Return (X, Y) of the center of cell containing provided text 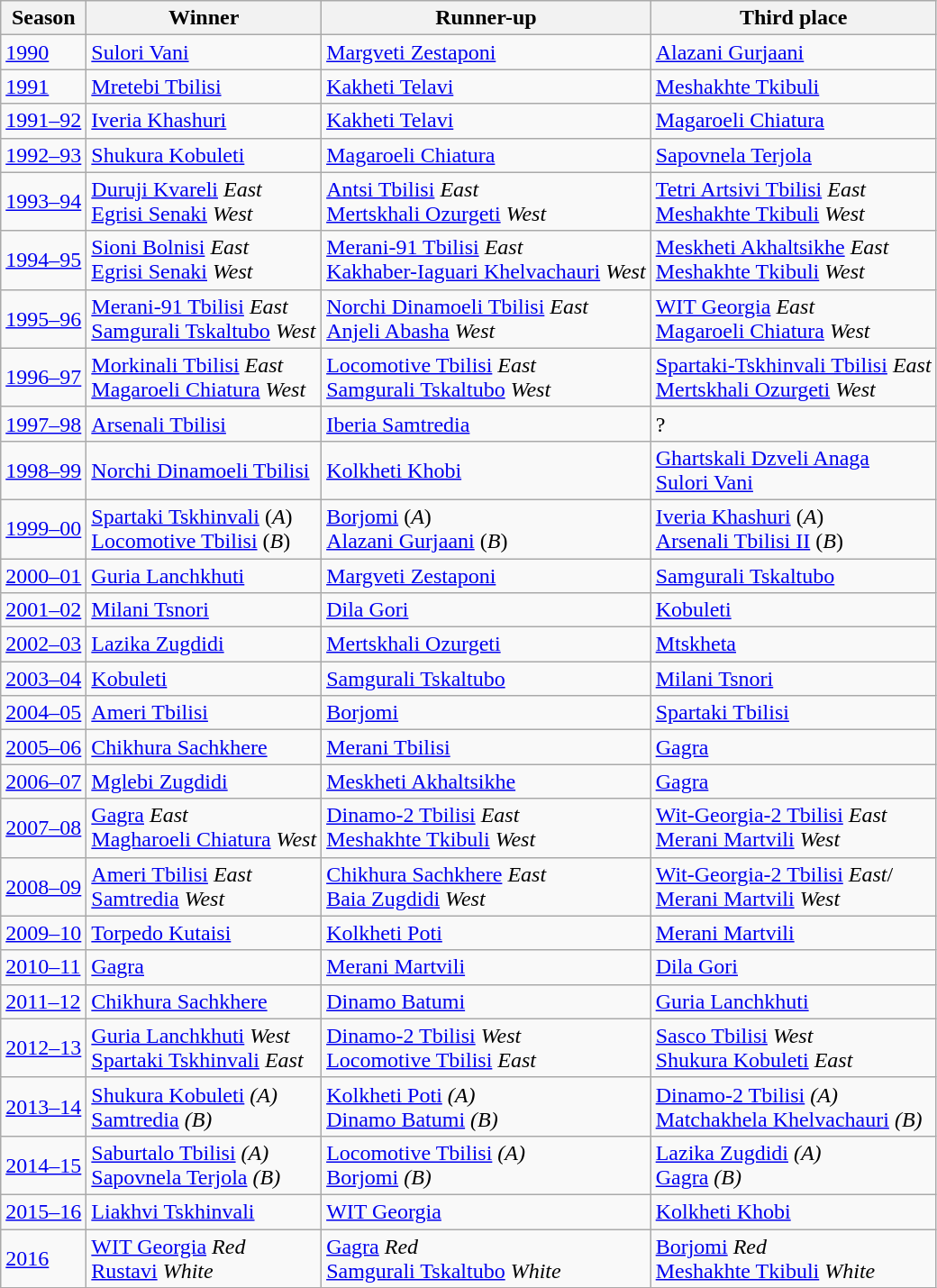
2009–10 (43, 933)
Dinamo-2 Tbilisi EastMeshakhte Tkibuli West (487, 827)
Iveria Khashuri (204, 121)
Norchi Dinamoeli Tbilisi EastAnjeli Abasha West (487, 319)
Spartaki-Tskhinvali Tbilisi EastMertskhali Ozurgeti West (793, 377)
2015–16 (43, 1211)
Duruji Kvareli EastEgrisi Senaki West (204, 202)
1997–98 (43, 424)
Locomotive Tbilisi (A)Borjomi (B) (487, 1165)
Lazika Zugdidi (204, 644)
Borjomi Red Meshakhte Tkibuli White (793, 1258)
Wit-Georgia-2 Tbilisi East/Merani Martvili West (793, 887)
Meshakhte Tkibuli (793, 87)
1991–92 (43, 121)
2004–05 (43, 713)
Ameri Tbilisi (204, 713)
Antsi Tbilisi EastMertskhali Ozurgeti West (487, 202)
Sulori Vani (204, 52)
2005–06 (43, 747)
Iveria Khashuri (A) Arsenali Tbilisi II (B) (793, 528)
1999–00 (43, 528)
1993–94 (43, 202)
Chikhura Sachkhere EastBaia Zugdidi West (487, 887)
WIT Georgia EastMagaroeli Chiatura West (793, 319)
1996–97 (43, 377)
Meskheti Akhaltsikhe EastMeshakhte Tkibuli West (793, 260)
2013–14 (43, 1107)
Season (43, 18)
2010–11 (43, 967)
Iberia Samtredia (487, 424)
Ghartskali Dzveli AnagaSulori Vani (793, 470)
2003–04 (43, 679)
Kolkheti Poti (487, 933)
Mertskhali Ozurgeti (487, 644)
1990 (43, 52)
2008–09 (43, 887)
1991 (43, 87)
Spartaki Tskhinvali (A) Locomotive Tbilisi (B) (204, 528)
Gagra EastMagharoeli Chiatura West (204, 827)
Arsenali Tbilisi (204, 424)
Shukura Kobuleti (204, 155)
2012–13 (43, 1047)
Dinamo-2 Tbilisi WestLocomotive Tbilisi East (487, 1047)
Shukura Kobuleti (A)Samtredia (B) (204, 1107)
2006–07 (43, 781)
Dinamo Batumi (487, 1001)
Lazika Zugdidi (A)Gagra (B) (793, 1165)
Borjomi (487, 713)
Sasco Tbilisi WestShukura Kobuleti East (793, 1047)
Morkinali Tbilisi EastMagaroeli Chiatura West (204, 377)
Locomotive Tbilisi EastSamgurali Tskaltubo West (487, 377)
Third place (793, 18)
WIT Georgia (487, 1211)
Tetri Artsivi Tbilisi EastMeshakhte Tkibuli West (793, 202)
2011–12 (43, 1001)
Norchi Dinamoeli Tbilisi (204, 470)
Runner-up (487, 18)
Saburtalo Tbilisi (A)Sapovnela Terjola (B) (204, 1165)
Mglebi Zugdidi (204, 781)
Gagra RedSamgurali Tskaltubo White (487, 1258)
Spartaki Tbilisi (793, 713)
2016 (43, 1258)
Borjomi (A) Alazani Gurjaani (B) (487, 528)
1994–95 (43, 260)
Guria Lanchkhuti WestSpartaki Tskhinvali East (204, 1047)
Ameri Tbilisi EastSamtredia West (204, 887)
Mtskheta (793, 644)
2002–03 (43, 644)
Torpedo Kutaisi (204, 933)
Merani Tbilisi (487, 747)
1998–99 (43, 470)
Merani-91 Tbilisi EastKakhaber-Iaguari Khelvachauri West (487, 260)
Dinamo-2 Tbilisi (A)Matchakhela Khelvachauri (B) (793, 1107)
Wit-Georgia-2 Tbilisi EastMerani Martvili West (793, 827)
? (793, 424)
Meskheti Akhaltsikhe (487, 781)
2014–15 (43, 1165)
Mretebi Tbilisi (204, 87)
2000–01 (43, 576)
1995–96 (43, 319)
2007–08 (43, 827)
WIT Georgia RedRustavi White (204, 1258)
Merani-91 Tbilisi EastSamgurali Tskaltubo West (204, 319)
2001–02 (43, 610)
Alazani Gurjaani (793, 52)
Kolkheti Poti (A)Dinamo Batumi (B) (487, 1107)
Winner (204, 18)
Liakhvi Tskhinvali (204, 1211)
Sioni Bolnisi EastEgrisi Senaki West (204, 260)
1992–93 (43, 155)
Sapovnela Terjola (793, 155)
